Extract the (X, Y) coordinate from the center of the cell holding the provided text.  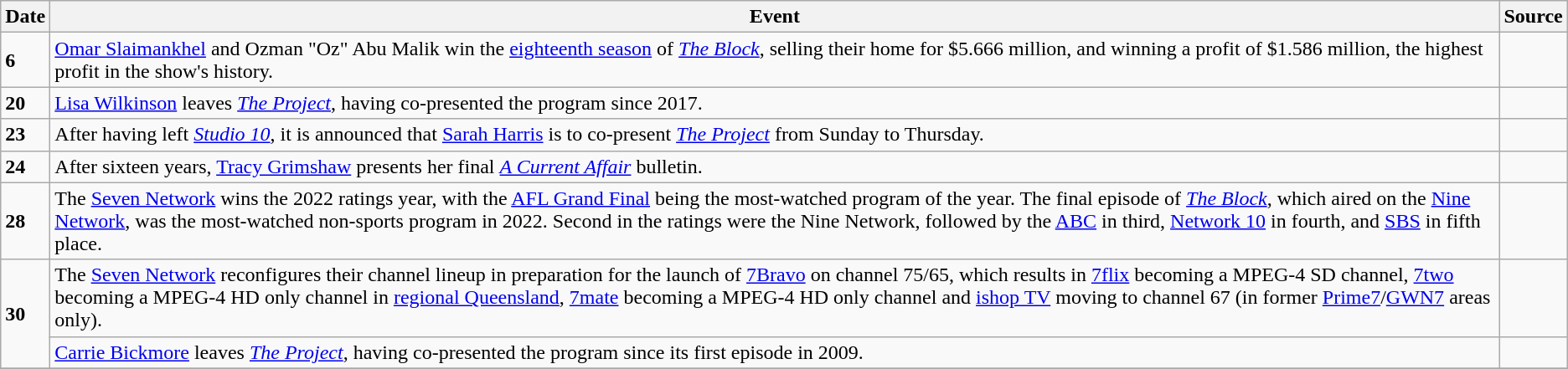
Date (25, 17)
24 (25, 167)
28 (25, 221)
20 (25, 103)
6 (25, 60)
After sixteen years, Tracy Grimshaw presents her final A Current Affair bulletin. (775, 167)
Source (1533, 17)
Event (775, 17)
Carrie Bickmore leaves The Project, having co-presented the program since its first episode in 2009. (775, 352)
23 (25, 135)
After having left Studio 10, it is announced that Sarah Harris is to co-present The Project from Sunday to Thursday. (775, 135)
Lisa Wilkinson leaves The Project, having co-presented the program since 2017. (775, 103)
30 (25, 314)
